Pinpoint the cell where the given text exists, returning its [x, y] midpoint coordinate. 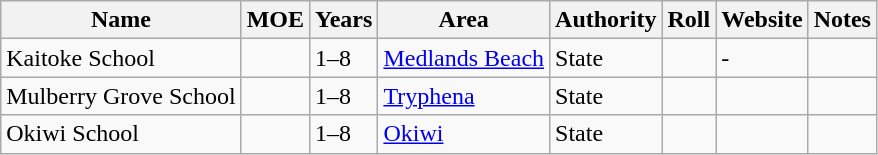
Website [762, 20]
Area [464, 20]
Authority [606, 20]
Mulberry Grove School [121, 96]
- [762, 58]
Okiwi [464, 134]
Medlands Beach [464, 58]
MOE [275, 20]
Okiwi School [121, 134]
Kaitoke School [121, 58]
Name [121, 20]
Tryphena [464, 96]
Notes [842, 20]
Roll [689, 20]
Years [343, 20]
